Determine the (X, Y) coordinate at the center of the cell enclosing the given text.  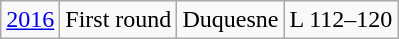
L 112–120 (341, 20)
Duquesne (230, 20)
First round (118, 20)
2016 (30, 20)
